Detect which cell encompasses the target text, then output its [x, y] center coordinate. 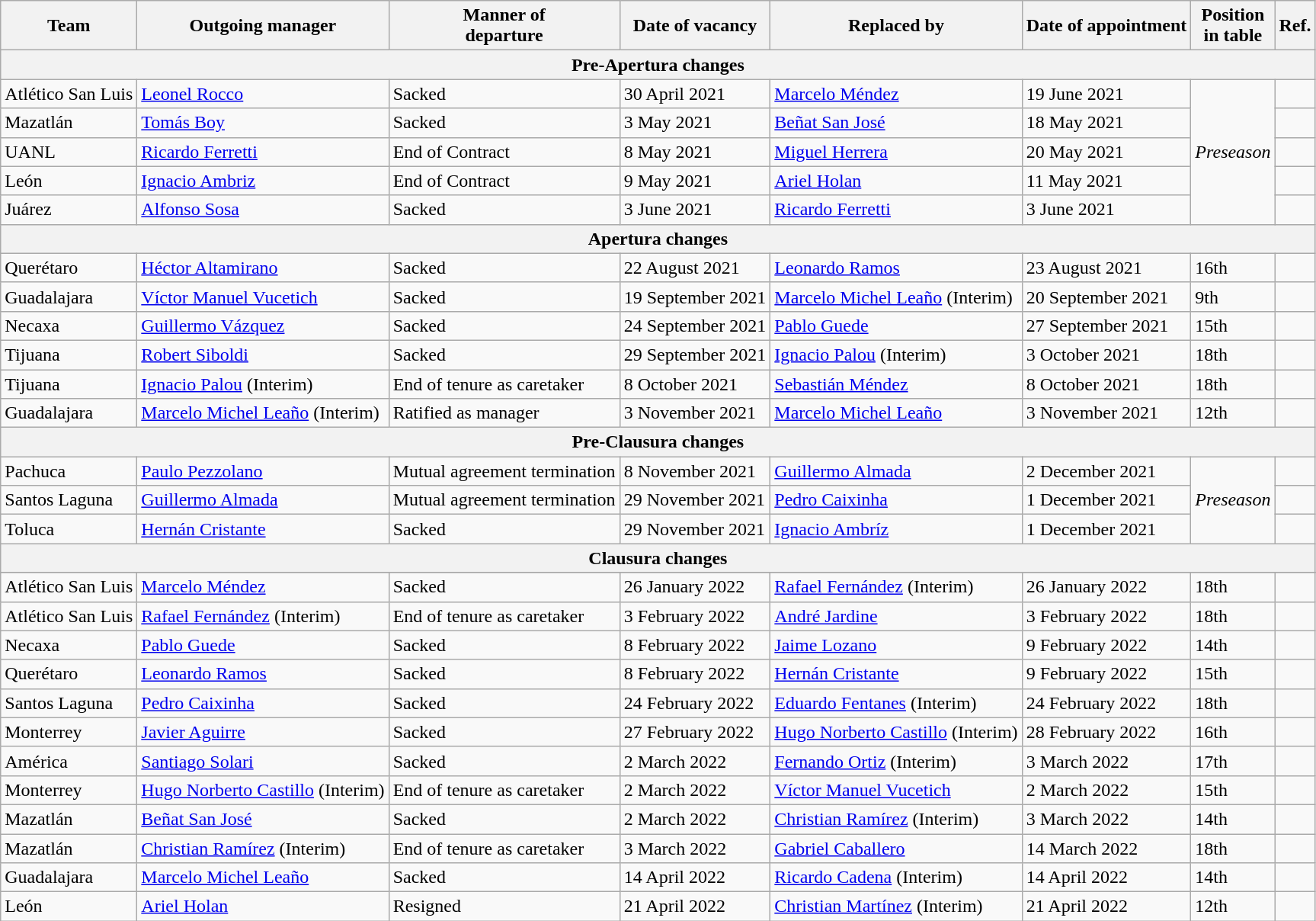
UANL [69, 152]
Leonel Rocco [263, 94]
Position in table [1233, 26]
11 May 2021 [1106, 181]
Ignacio Ambríz [896, 529]
2 December 2021 [1106, 471]
Ref. [1295, 26]
Tomás Boy [263, 123]
Date of appointment [1106, 26]
27 February 2022 [695, 732]
Eduardo Fentanes (Interim) [896, 703]
Christian Martínez (Interim) [896, 907]
Ricardo Cadena (Interim) [896, 878]
Clausura changes [658, 558]
Date of vacancy [695, 26]
8 May 2021 [695, 152]
3 October 2021 [1106, 355]
Santiago Solari [263, 761]
Alfonso Sosa [263, 210]
19 June 2021 [1106, 94]
Apertura changes [658, 239]
29 September 2021 [695, 355]
Héctor Altamirano [263, 268]
Ratified as manager [504, 413]
Robert Siboldi [263, 355]
24 September 2021 [695, 326]
8 November 2021 [695, 471]
27 September 2021 [1106, 326]
Pre-Apertura changes [658, 65]
Paulo Pezzolano [263, 471]
20 May 2021 [1106, 152]
Resigned [504, 907]
Pre-Clausura changes [658, 442]
14 March 2022 [1106, 849]
Miguel Herrera [896, 152]
Guillermo Vázquez [263, 326]
Toluca [69, 529]
Team [69, 26]
Manner of departure [504, 26]
Jaime Lozano [896, 645]
23 August 2021 [1106, 268]
9th [1233, 297]
22 August 2021 [695, 268]
Replaced by [896, 26]
3 May 2021 [695, 123]
Outgoing manager [263, 26]
Gabriel Caballero [896, 849]
30 April 2021 [695, 94]
América [69, 761]
Fernando Ortiz (Interim) [896, 761]
28 February 2022 [1106, 732]
André Jardine [896, 616]
Pachuca [69, 471]
19 September 2021 [695, 297]
Ignacio Ambriz [263, 181]
9 May 2021 [695, 181]
20 September 2021 [1106, 297]
Juárez [69, 210]
Sebastián Méndez [896, 383]
18 May 2021 [1106, 123]
17th [1233, 761]
Javier Aguirre [263, 732]
